Capture the cell that displays the provided text and extract its (X, Y) central coordinate. 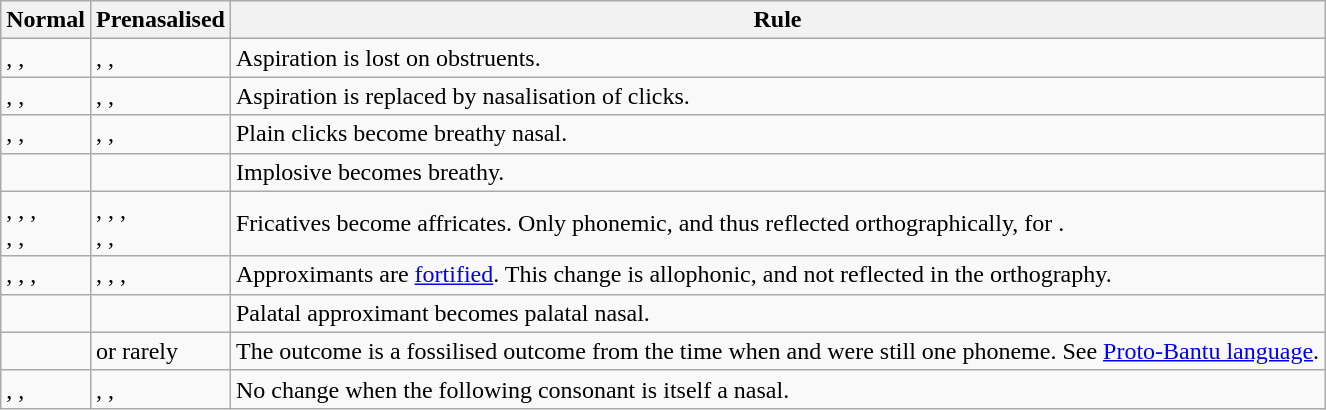
Implosive becomes breathy. (777, 172)
or rarely (160, 351)
No change when the following consonant is itself a nasal. (777, 389)
Aspiration is lost on obstruents. (777, 58)
Rule (777, 20)
Prenasalised (160, 20)
The outcome is a fossilised outcome from the time when and were still one phoneme. See Proto-Bantu language. (777, 351)
Aspiration is replaced by nasalisation of clicks. (777, 96)
Fricatives become affricates. Only phonemic, and thus reflected orthographically, for . (777, 224)
Normal (46, 20)
Approximants are fortified. This change is allophonic, and not reflected in the orthography. (777, 275)
Palatal approximant becomes palatal nasal. (777, 313)
Plain clicks become breathy nasal. (777, 134)
